Return [X, Y] of the center of cell containing provided text 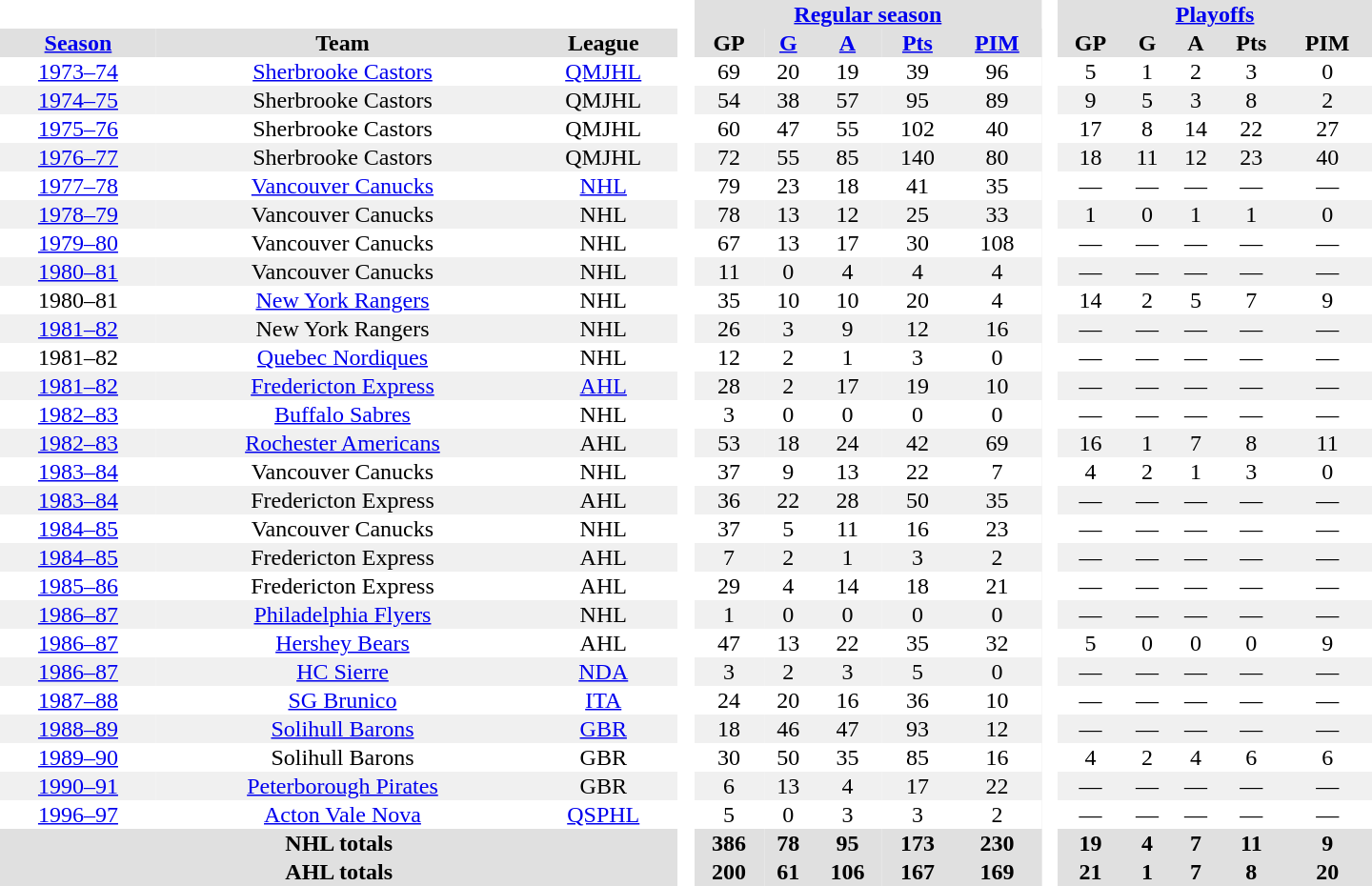
Quebec Nordiques [343, 357]
Acton Vale Nova [343, 815]
26 [728, 329]
41 [917, 186]
Rochester Americans [343, 443]
140 [917, 157]
1976–77 [78, 157]
33 [998, 214]
1974–75 [78, 100]
173 [917, 843]
1977–78 [78, 186]
106 [848, 872]
61 [789, 872]
HC Sierre [343, 672]
1973–74 [78, 71]
SG Brunico [343, 700]
46 [789, 729]
1989–90 [78, 757]
89 [998, 100]
80 [998, 157]
38 [789, 100]
93 [917, 729]
League [603, 43]
1987–88 [78, 700]
Regular season [867, 14]
1996–97 [78, 815]
72 [728, 157]
Hershey Bears [343, 643]
Buffalo Sabres [343, 414]
Peterborough Pirates [343, 786]
Playoffs [1215, 14]
60 [728, 129]
67 [728, 243]
169 [998, 872]
QSPHL [603, 815]
NDA [603, 672]
108 [998, 243]
53 [728, 443]
200 [728, 872]
NHL totals [339, 843]
Philadelphia Flyers [343, 614]
57 [848, 100]
54 [728, 100]
1978–79 [78, 214]
39 [917, 71]
29 [728, 586]
1990–91 [78, 786]
79 [728, 186]
386 [728, 843]
102 [917, 129]
25 [917, 214]
Season [78, 43]
167 [917, 872]
230 [998, 843]
ITA [603, 700]
Team [343, 43]
1979–80 [78, 243]
32 [998, 643]
1975–76 [78, 129]
96 [998, 71]
AHL totals [339, 872]
1985–86 [78, 586]
42 [917, 443]
27 [1327, 129]
1988–89 [78, 729]
